Search for the cell housing the specified text and yield its [x, y] center coordinate. 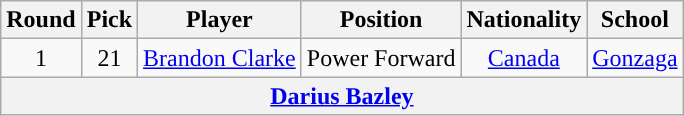
21 [109, 58]
Position [381, 20]
1 [41, 58]
Pick [109, 20]
Canada [524, 58]
Nationality [524, 20]
Gonzaga [635, 58]
Player [220, 20]
Round [41, 20]
Power Forward [381, 58]
Darius Bazley [342, 96]
School [635, 20]
Brandon Clarke [220, 58]
